Capture the cell that displays the provided text and extract its [X, Y] central coordinate. 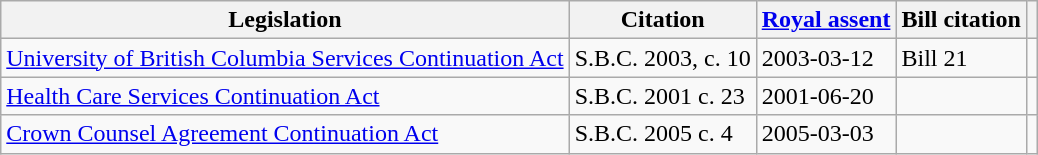
Crown Counsel Agreement Continuation Act [285, 134]
Bill 21 [961, 58]
S.B.C. 2003, c. 10 [662, 58]
2001-06-20 [826, 96]
Health Care Services Continuation Act [285, 96]
S.B.C. 2001 c. 23 [662, 96]
Citation [662, 20]
University of British Columbia Services Continuation Act [285, 58]
2005-03-03 [826, 134]
2003-03-12 [826, 58]
Bill citation [961, 20]
Royal assent [826, 20]
Legislation [285, 20]
S.B.C. 2005 c. 4 [662, 134]
